Find where the given text appears and provide that cell's center as [X, Y] coordinate. 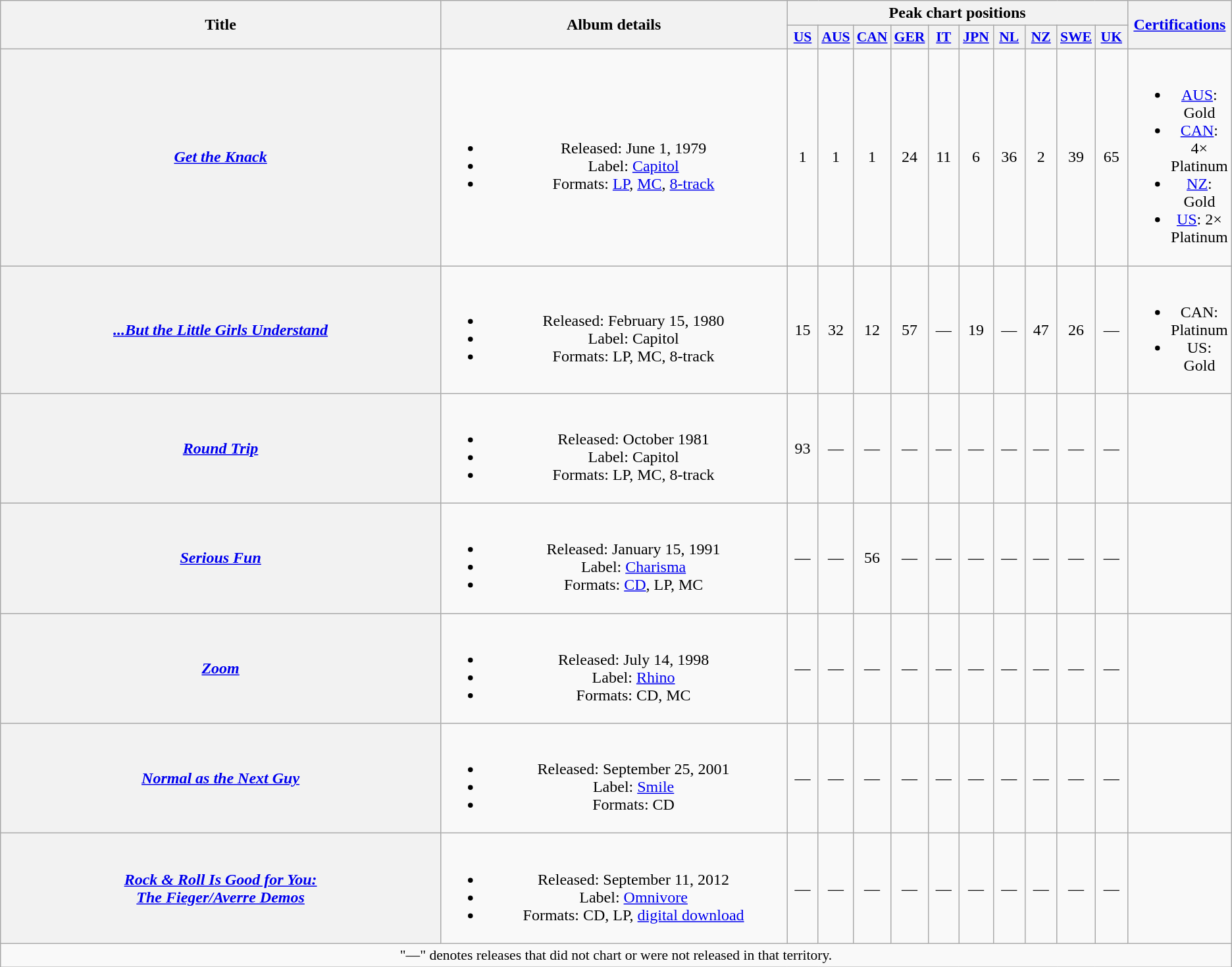
Peak chart positions [958, 13]
56 [873, 558]
Normal as the Next Guy [221, 778]
11 [944, 157]
SWE [1076, 38]
...But the Little Girls Understand [221, 330]
"—" denotes releases that did not chart or were not released in that territory. [616, 955]
Released: September 25, 2001Label: SmileFormats: CD [613, 778]
24 [910, 157]
AUS [836, 38]
32 [836, 330]
Get the Knack [221, 157]
19 [976, 330]
GER [910, 38]
57 [910, 330]
36 [1009, 157]
Title [221, 25]
26 [1076, 330]
Serious Fun [221, 558]
93 [803, 449]
US [803, 38]
12 [873, 330]
NL [1009, 38]
JPN [976, 38]
NZ [1040, 38]
6 [976, 157]
Released: July 14, 1998Label: RhinoFormats: CD, MC [613, 669]
39 [1076, 157]
Zoom [221, 669]
IT [944, 38]
2 [1040, 157]
65 [1111, 157]
15 [803, 330]
Released: February 15, 1980Label: CapitolFormats: LP, MC, 8-track [613, 330]
Round Trip [221, 449]
47 [1040, 330]
CAN [873, 38]
Released: January 15, 1991Label: CharismaFormats: CD, LP, MC [613, 558]
Certifications [1180, 25]
CAN: PlatinumUS: Gold [1180, 330]
Released: June 1, 1979Label: CapitolFormats: LP, MC, 8-track [613, 157]
Released: September 11, 2012Label: OmnivoreFormats: CD, LP, digital download [613, 889]
AUS: GoldCAN: 4× PlatinumNZ: GoldUS: 2× Platinum [1180, 157]
Album details [613, 25]
Rock & Roll Is Good for You: The Fieger/Averre Demos [221, 889]
Released: October 1981Label: CapitolFormats: LP, MC, 8-track [613, 449]
UK [1111, 38]
